Return the [x, y] coordinate for the center point of the cell that contains the specified text.  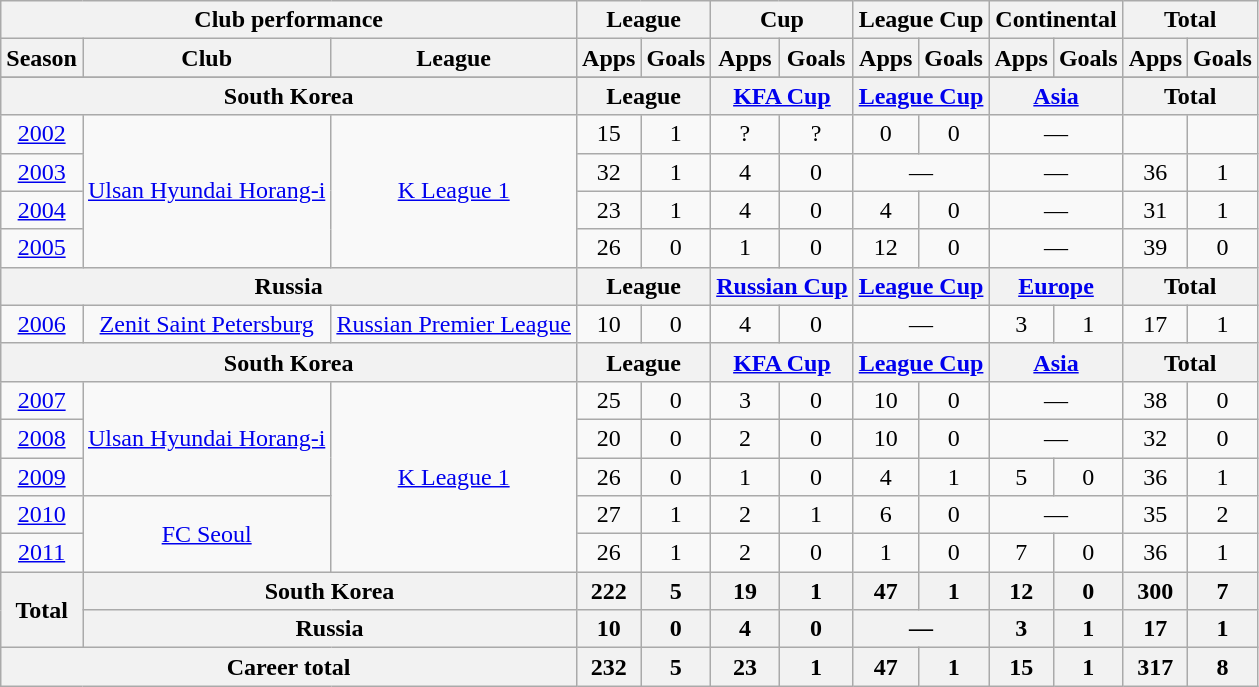
2008 [42, 438]
25 [609, 400]
6 [886, 515]
20 [609, 438]
232 [609, 667]
2007 [42, 400]
Club [206, 58]
Russian Cup [782, 286]
38 [1155, 400]
Club performance [289, 20]
2010 [42, 515]
8 [1223, 667]
27 [609, 515]
2002 [42, 134]
Season [42, 58]
2003 [42, 172]
Cup [782, 20]
35 [1155, 515]
Zenit Saint Petersburg [206, 324]
Russian Premier League [454, 324]
2005 [42, 248]
Career total [289, 667]
Europe [1056, 286]
2009 [42, 477]
2004 [42, 210]
300 [1155, 591]
31 [1155, 210]
317 [1155, 667]
FC Seoul [206, 534]
2011 [42, 553]
39 [1155, 248]
2006 [42, 324]
Continental [1056, 20]
222 [609, 591]
19 [745, 591]
